Identify which cell holds the provided text, then report its [x, y] central coordinate. 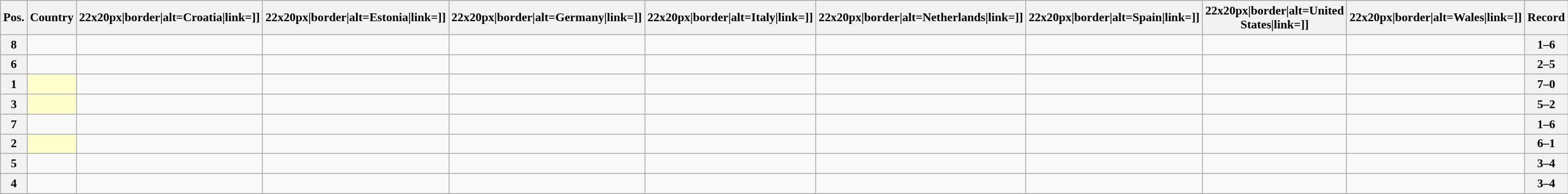
5 [14, 164]
5–2 [1546, 104]
7 [14, 124]
Country [52, 18]
22x20px|border|alt=United States|link=]] [1274, 18]
22x20px|border|alt=Italy|link=]] [730, 18]
3 [14, 104]
2 [14, 144]
1 [14, 85]
Pos. [14, 18]
22x20px|border|alt=Netherlands|link=]] [921, 18]
4 [14, 184]
Record [1546, 18]
6 [14, 65]
22x20px|border|alt=Croatia|link=]] [170, 18]
8 [14, 45]
22x20px|border|alt=Germany|link=]] [547, 18]
22x20px|border|alt=Estonia|link=]] [356, 18]
22x20px|border|alt=Spain|link=]] [1114, 18]
7–0 [1546, 85]
2–5 [1546, 65]
6–1 [1546, 144]
22x20px|border|alt=Wales|link=]] [1435, 18]
